Return (x, y) of the center of cell containing provided text 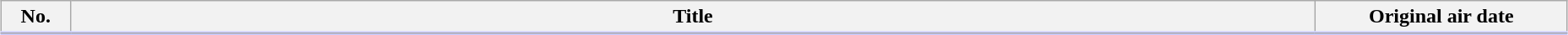
Title (693, 17)
Original air date (1441, 17)
No. (35, 17)
